Capture the cell that displays the provided text and extract its (x, y) central coordinate. 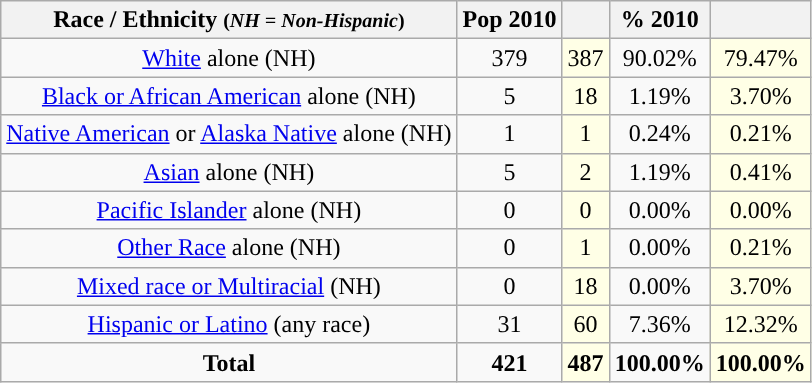
Pacific Islander alone (NH) (229, 210)
Asian alone (NH) (229, 172)
Black or African American alone (NH) (229, 96)
Hispanic or Latino (any race) (229, 324)
0.24% (660, 134)
31 (510, 324)
2 (586, 172)
Race / Ethnicity (NH = Non-Hispanic) (229, 20)
487 (586, 362)
79.47% (760, 58)
90.02% (660, 58)
Other Race alone (NH) (229, 248)
379 (510, 58)
387 (586, 58)
Mixed race or Multiracial (NH) (229, 286)
60 (586, 324)
7.36% (660, 324)
Native American or Alaska Native alone (NH) (229, 134)
White alone (NH) (229, 58)
Total (229, 362)
0.41% (760, 172)
421 (510, 362)
12.32% (760, 324)
% 2010 (660, 20)
Pop 2010 (510, 20)
